Capture the cell that displays the provided text and extract its [X, Y] central coordinate. 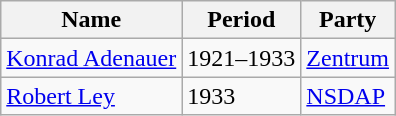
Konrad Adenauer [92, 58]
Period [242, 20]
Zentrum [348, 58]
1921–1933 [242, 58]
NSDAP [348, 96]
Robert Ley [92, 96]
1933 [242, 96]
Party [348, 20]
Name [92, 20]
